Locate the cell with the specified text and output its [x, y] center coordinate. 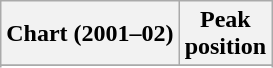
Chart (2001–02) [90, 34]
Peakposition [225, 34]
